Identify which cell holds the provided text, then report its (X, Y) central coordinate. 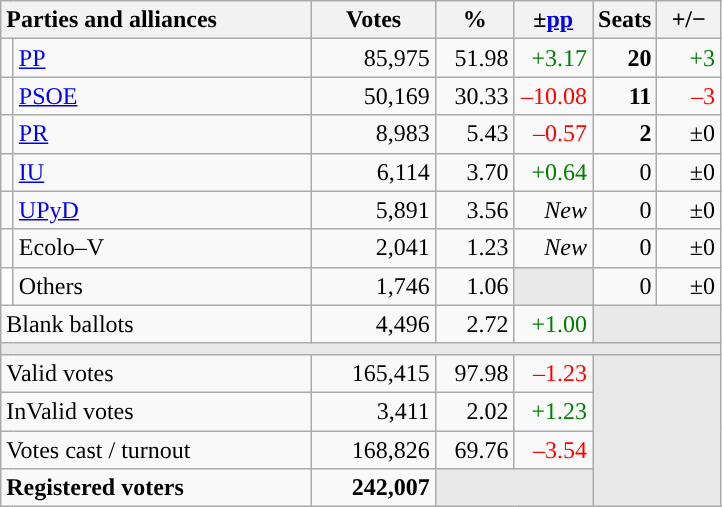
1,746 (374, 286)
IU (162, 172)
–1.23 (554, 373)
Ecolo–V (162, 248)
Registered voters (156, 488)
Valid votes (156, 373)
2.72 (474, 324)
% (474, 20)
20 (624, 58)
242,007 (374, 488)
51.98 (474, 58)
50,169 (374, 96)
Seats (624, 20)
PSOE (162, 96)
168,826 (374, 449)
PR (162, 134)
Others (162, 286)
1.23 (474, 248)
Votes cast / turnout (156, 449)
+1.23 (554, 411)
5,891 (374, 210)
2,041 (374, 248)
165,415 (374, 373)
–10.08 (554, 96)
Votes (374, 20)
+0.64 (554, 172)
±pp (554, 20)
2 (624, 134)
11 (624, 96)
3.70 (474, 172)
+3 (689, 58)
4,496 (374, 324)
5.43 (474, 134)
+/− (689, 20)
97.98 (474, 373)
UPyD (162, 210)
3,411 (374, 411)
1.06 (474, 286)
85,975 (374, 58)
Blank ballots (156, 324)
30.33 (474, 96)
69.76 (474, 449)
+1.00 (554, 324)
–3 (689, 96)
PP (162, 58)
8,983 (374, 134)
2.02 (474, 411)
+3.17 (554, 58)
–0.57 (554, 134)
–3.54 (554, 449)
6,114 (374, 172)
InValid votes (156, 411)
3.56 (474, 210)
Parties and alliances (156, 20)
